Locate the cell with the specified text and output its [x, y] center coordinate. 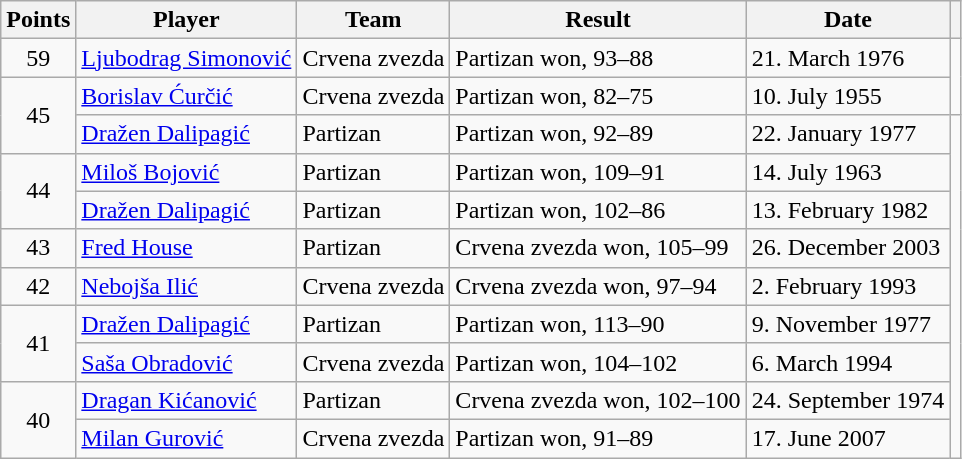
Ljubodrag Simonović [186, 58]
Crvena zvezda won, 102–100 [598, 400]
Partizan won, 102–86 [598, 210]
9. November 1977 [848, 324]
24. September 1974 [848, 400]
Crvena zvezda won, 105–99 [598, 248]
Player [186, 20]
Dragan Kićanović [186, 400]
43 [38, 248]
Points [38, 20]
Partizan won, 113–90 [598, 324]
45 [38, 115]
59 [38, 58]
13. February 1982 [848, 210]
Date [848, 20]
6. March 1994 [848, 362]
Milan Gurović [186, 438]
44 [38, 191]
40 [38, 419]
Partizan won, 82–75 [598, 96]
Partizan won, 91–89 [598, 438]
Result [598, 20]
17. June 2007 [848, 438]
Nebojša Ilić [186, 286]
Fred House [186, 248]
Borislav Ćurčić [186, 96]
42 [38, 286]
10. July 1955 [848, 96]
Miloš Bojović [186, 172]
Crvena zvezda won, 97–94 [598, 286]
Partizan won, 104–102 [598, 362]
26. December 2003 [848, 248]
Saša Obradović [186, 362]
14. July 1963 [848, 172]
22. January 1977 [848, 134]
Partizan won, 109–91 [598, 172]
Team [374, 20]
41 [38, 343]
21. March 1976 [848, 58]
Partizan won, 93–88 [598, 58]
2. February 1993 [848, 286]
Partizan won, 92–89 [598, 134]
